Pinpoint the cell where the given text exists, returning its [x, y] midpoint coordinate. 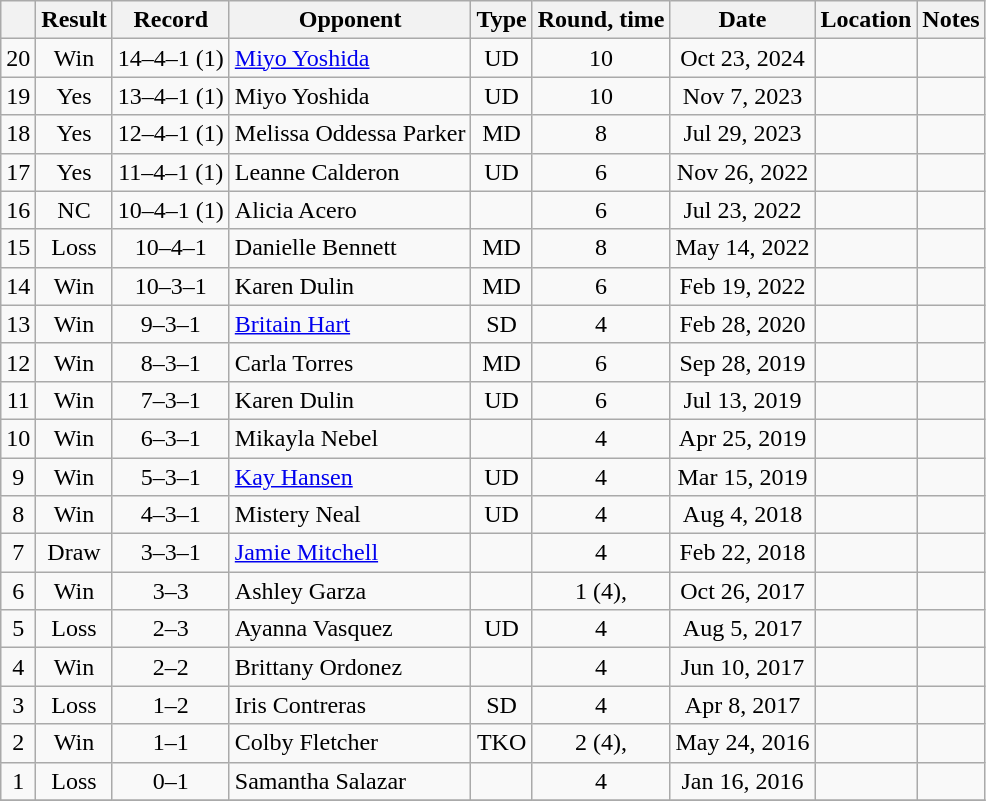
20 [18, 58]
5 [18, 629]
1 (4), [601, 591]
17 [18, 172]
3–3 [170, 591]
Nov 26, 2022 [742, 172]
7 [18, 553]
Jul 23, 2022 [742, 210]
Mikayla Nebel [350, 438]
5–3–1 [170, 477]
3–3–1 [170, 553]
10–3–1 [170, 286]
12–4–1 (1) [170, 134]
2 [18, 743]
Ashley Garza [350, 591]
3 [18, 705]
Nov 7, 2023 [742, 96]
10–4–1 [170, 248]
7–3–1 [170, 400]
10–4–1 (1) [170, 210]
Opponent [350, 20]
Oct 23, 2024 [742, 58]
Oct 26, 2017 [742, 591]
Round, time [601, 20]
May 24, 2016 [742, 743]
Ayanna Vasquez [350, 629]
Mar 15, 2019 [742, 477]
Record [170, 20]
Jamie Mitchell [350, 553]
13–4–1 (1) [170, 96]
Melissa Oddessa Parker [350, 134]
0–1 [170, 781]
15 [18, 248]
TKO [502, 743]
Date [742, 20]
12 [18, 362]
Danielle Bennett [350, 248]
Colby Fletcher [350, 743]
Sep 28, 2019 [742, 362]
8–3–1 [170, 362]
18 [18, 134]
6–3–1 [170, 438]
Aug 4, 2018 [742, 515]
Jun 10, 2017 [742, 667]
Draw [74, 553]
Apr 25, 2019 [742, 438]
Alicia Acero [350, 210]
Carla Torres [350, 362]
Britain Hart [350, 324]
2–2 [170, 667]
2–3 [170, 629]
4–3–1 [170, 515]
14–4–1 (1) [170, 58]
1–1 [170, 743]
11 [18, 400]
Result [74, 20]
Feb 28, 2020 [742, 324]
11–4–1 (1) [170, 172]
Location [866, 20]
Iris Contreras [350, 705]
14 [18, 286]
Feb 19, 2022 [742, 286]
Leanne Calderon [350, 172]
Type [502, 20]
Kay Hansen [350, 477]
Jul 29, 2023 [742, 134]
Feb 22, 2018 [742, 553]
1–2 [170, 705]
13 [18, 324]
Samantha Salazar [350, 781]
2 (4), [601, 743]
1 [18, 781]
Mistery Neal [350, 515]
Jul 13, 2019 [742, 400]
Apr 8, 2017 [742, 705]
Notes [951, 20]
Aug 5, 2017 [742, 629]
Brittany Ordonez [350, 667]
9 [18, 477]
9–3–1 [170, 324]
May 14, 2022 [742, 248]
NC [74, 210]
19 [18, 96]
Jan 16, 2016 [742, 781]
16 [18, 210]
